For the text-containing cell, return its midpoint in [X, Y] coordinate format. 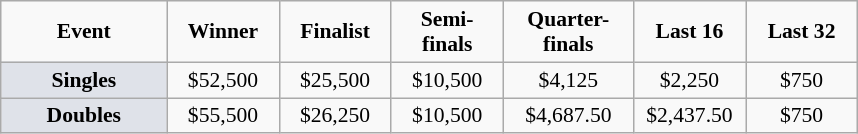
$2,437.50 [689, 116]
$25,500 [335, 80]
Singles [84, 80]
Winner [223, 32]
Semi-finals [447, 32]
$26,250 [335, 116]
Doubles [84, 116]
Finalist [335, 32]
Last 32 [802, 32]
$2,250 [689, 80]
$4,125 [568, 80]
$4,687.50 [568, 116]
Last 16 [689, 32]
Event [84, 32]
$52,500 [223, 80]
$55,500 [223, 116]
Quarter-finals [568, 32]
